Detect which cell encompasses the target text, then output its (X, Y) center coordinate. 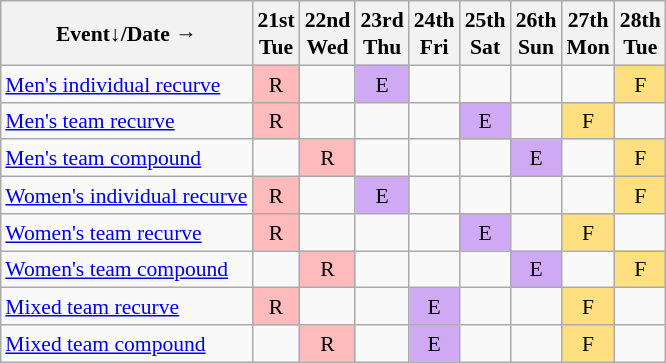
Men's team compound (126, 158)
25thSat (486, 33)
28thTue (640, 33)
Men's individual recurve (126, 84)
21stTue (276, 33)
Men's team recurve (126, 120)
24thFri (434, 33)
26thSun (536, 33)
Women's individual recurve (126, 194)
Women's team compound (126, 268)
22ndWed (328, 33)
Mixed team compound (126, 344)
Event↓/Date → (126, 33)
Mixed team recurve (126, 306)
27thMon (588, 33)
23rdThu (382, 33)
Women's team recurve (126, 232)
